Scan for the cell matching the given text and deliver its [x, y] coordinate at center. 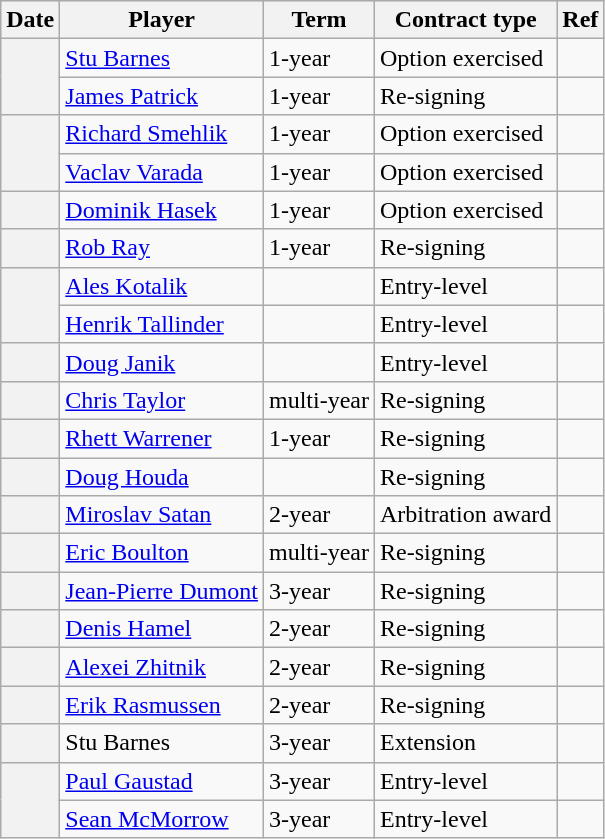
Vaclav Varada [162, 172]
Arbitration award [465, 515]
Dominik Hasek [162, 210]
Ref [580, 20]
Term [318, 20]
Extension [465, 743]
Contract type [465, 20]
Doug Janik [162, 362]
Doug Houda [162, 477]
Player [162, 20]
Jean-Pierre Dumont [162, 591]
Paul Gaustad [162, 781]
Ales Kotalik [162, 286]
Richard Smehlik [162, 134]
James Patrick [162, 96]
Alexei Zhitnik [162, 667]
Chris Taylor [162, 400]
Henrik Tallinder [162, 324]
Denis Hamel [162, 629]
Erik Rasmussen [162, 705]
Miroslav Satan [162, 515]
Date [30, 20]
Eric Boulton [162, 553]
Sean McMorrow [162, 819]
Rhett Warrener [162, 438]
Rob Ray [162, 248]
